Detect which cell encompasses the target text, then output its [x, y] center coordinate. 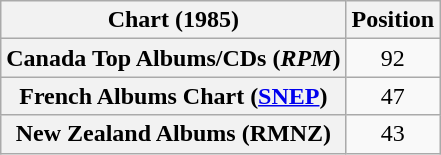
47 [393, 96]
43 [393, 134]
New Zealand Albums (RMNZ) [174, 134]
Canada Top Albums/CDs (RPM) [174, 58]
Position [393, 20]
Chart (1985) [174, 20]
92 [393, 58]
French Albums Chart (SNEP) [174, 96]
